For the text-containing cell, return its midpoint in [x, y] coordinate format. 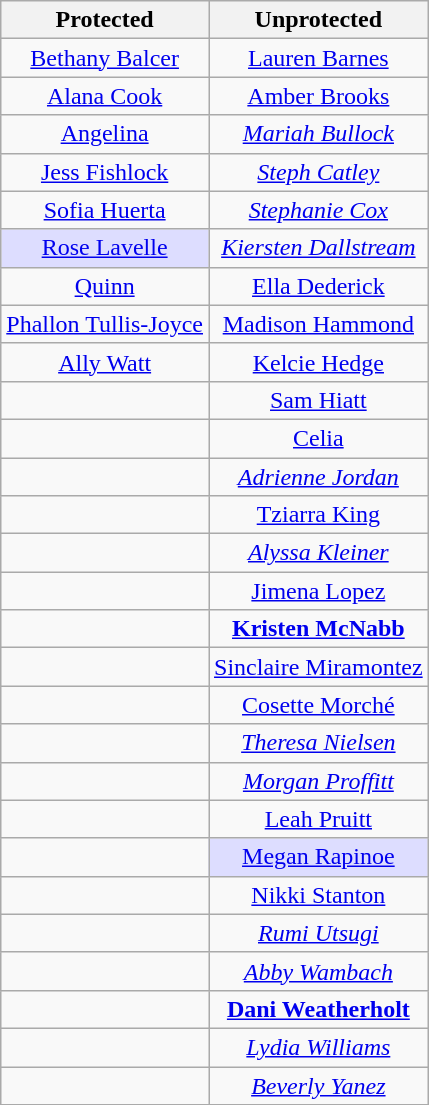
Nikki Stanton [319, 895]
Cosette Morché [319, 705]
Abby Wambach [319, 971]
Jimena Lopez [319, 591]
Quinn [105, 286]
Bethany Balcer [105, 58]
Leah Pruitt [319, 819]
Tziarra King [319, 515]
Stephanie Cox [319, 210]
Madison Hammond [319, 324]
Lydia Williams [319, 1047]
Rumi Utsugi [319, 933]
Kelcie Hedge [319, 362]
Lauren Barnes [319, 58]
Beverly Yanez [319, 1085]
Alana Cook [105, 96]
Sofia Huerta [105, 210]
Unprotected [319, 20]
Amber Brooks [319, 96]
Rose Lavelle [105, 248]
Sam Hiatt [319, 400]
Sinclaire Miramontez [319, 667]
Megan Rapinoe [319, 857]
Morgan Proffitt [319, 781]
Kiersten Dallstream [319, 248]
Celia [319, 438]
Angelina [105, 134]
Phallon Tullis-Joyce [105, 324]
Jess Fishlock [105, 172]
Ally Watt [105, 362]
Ella Dederick [319, 286]
Steph Catley [319, 172]
Adrienne Jordan [319, 477]
Theresa Nielsen [319, 743]
Mariah Bullock [319, 134]
Kristen McNabb [319, 629]
Alyssa Kleiner [319, 553]
Protected [105, 20]
Dani Weatherholt [319, 1009]
